Return the (x, y) coordinate for the center point of the cell that contains the specified text.  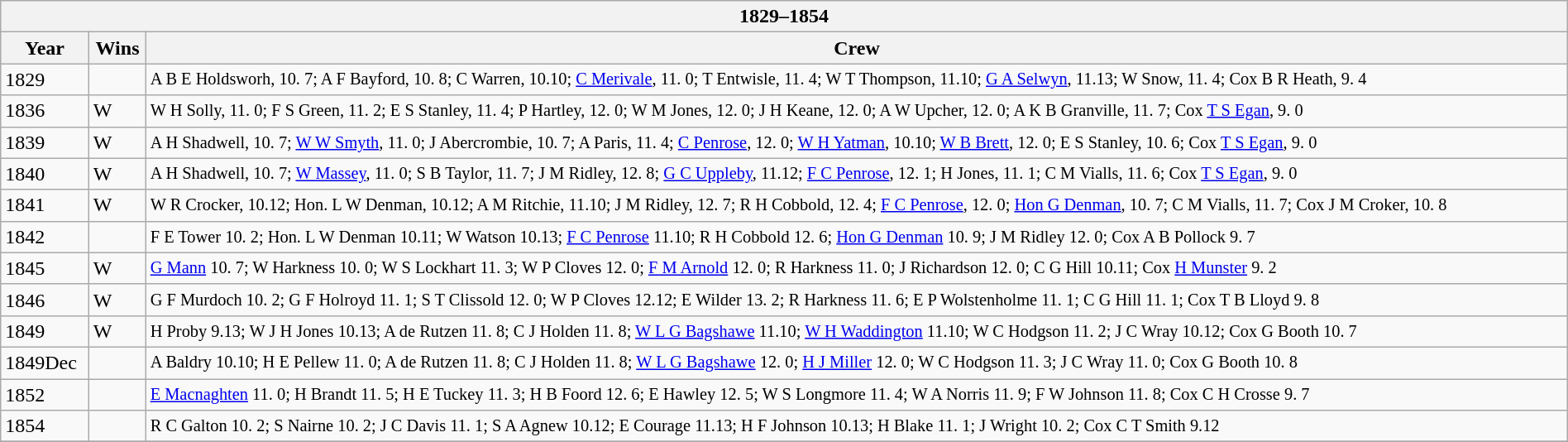
1845 (45, 268)
1849Dec (45, 363)
1849 (45, 331)
1829–1854 (784, 17)
1839 (45, 142)
Wins (117, 48)
1846 (45, 300)
1854 (45, 426)
1829 (45, 79)
Year (45, 48)
1836 (45, 111)
1841 (45, 205)
1840 (45, 174)
1842 (45, 237)
1852 (45, 395)
Crew (857, 48)
